Find where the given text appears and provide that cell's center as [x, y] coordinate. 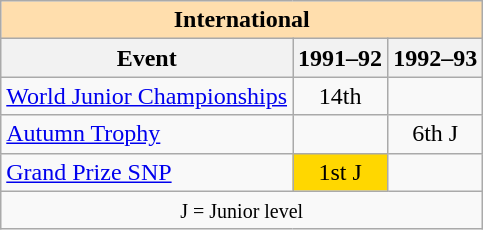
1st J [340, 172]
World Junior Championships [147, 96]
14th [340, 96]
1992–93 [436, 58]
Grand Prize SNP [147, 172]
1991–92 [340, 58]
J = Junior level [242, 210]
6th J [436, 134]
Autumn Trophy [147, 134]
International [242, 20]
Event [147, 58]
